Provide the [x, y] coordinate of the cell's center where the given text is located.  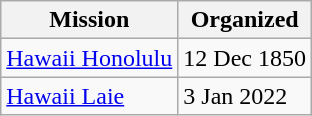
Organized [245, 20]
Hawaii Honolulu [90, 58]
Hawaii Laie [90, 96]
12 Dec 1850 [245, 58]
3 Jan 2022 [245, 96]
Mission [90, 20]
